Detect which cell encompasses the target text, then output its (X, Y) center coordinate. 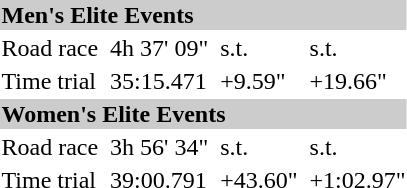
35:15.471 (160, 81)
3h 56' 34" (160, 147)
Women's Elite Events (204, 114)
4h 37' 09" (160, 48)
Men's Elite Events (204, 15)
+19.66" (358, 81)
Time trial (50, 81)
+9.59" (259, 81)
